Search for the cell housing the specified text and yield its [X, Y] center coordinate. 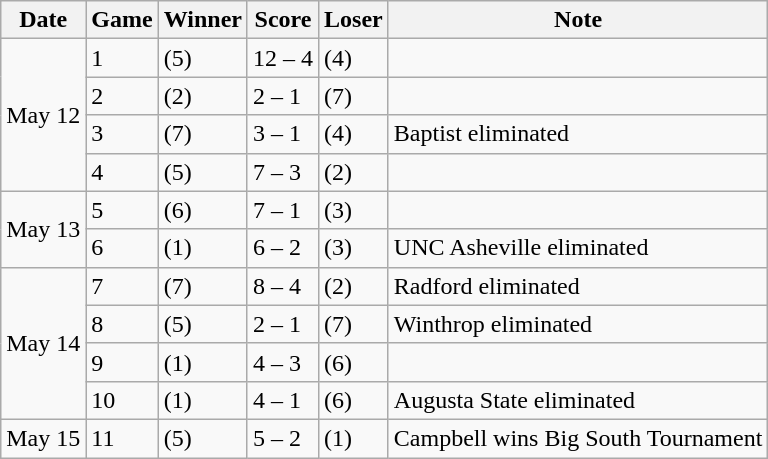
12 – 4 [282, 58]
Winner [202, 20]
8 – 4 [282, 286]
Winthrop eliminated [578, 324]
Date [44, 20]
UNC Asheville eliminated [578, 248]
Score [282, 20]
Radford eliminated [578, 286]
11 [122, 438]
4 – 3 [282, 362]
10 [122, 400]
Baptist eliminated [578, 134]
4 [122, 172]
May 13 [44, 229]
8 [122, 324]
Augusta State eliminated [578, 400]
Loser [354, 20]
6 – 2 [282, 248]
3 [122, 134]
Campbell wins Big South Tournament [578, 438]
May 15 [44, 438]
2 [122, 96]
7 – 3 [282, 172]
6 [122, 248]
May 12 [44, 115]
9 [122, 362]
May 14 [44, 343]
5 – 2 [282, 438]
5 [122, 210]
3 – 1 [282, 134]
1 [122, 58]
7 – 1 [282, 210]
7 [122, 286]
Note [578, 20]
Game [122, 20]
4 – 1 [282, 400]
